Provide the (X, Y) coordinate of the cell's center where the given text is located.  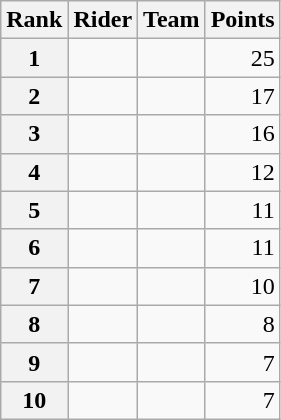
Rider (103, 20)
17 (242, 96)
9 (34, 362)
6 (34, 248)
3 (34, 134)
5 (34, 210)
1 (34, 58)
12 (242, 172)
16 (242, 134)
Points (242, 20)
Rank (34, 20)
Team (172, 20)
25 (242, 58)
2 (34, 96)
4 (34, 172)
